Locate the cell with the specified text and output its [x, y] center coordinate. 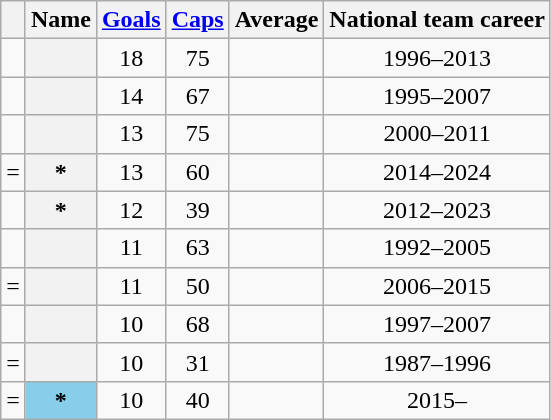
1997–2007 [438, 324]
National team career [438, 20]
63 [198, 248]
Name [60, 20]
67 [198, 96]
12 [131, 210]
39 [198, 210]
Caps [198, 20]
1987–1996 [438, 362]
1995–2007 [438, 96]
2006–2015 [438, 286]
1992–2005 [438, 248]
Goals [131, 20]
50 [198, 286]
Average [276, 20]
40 [198, 400]
2012–2023 [438, 210]
2015– [438, 400]
2014–2024 [438, 172]
18 [131, 58]
2000–2011 [438, 134]
68 [198, 324]
60 [198, 172]
14 [131, 96]
1996–2013 [438, 58]
31 [198, 362]
